For the text-containing cell, return its midpoint in [x, y] coordinate format. 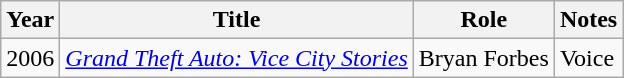
Bryan Forbes [484, 58]
2006 [30, 58]
Grand Theft Auto: Vice City Stories [236, 58]
Title [236, 20]
Role [484, 20]
Voice [588, 58]
Notes [588, 20]
Year [30, 20]
